Provide the [X, Y] coordinate of the cell's center where the given text is located.  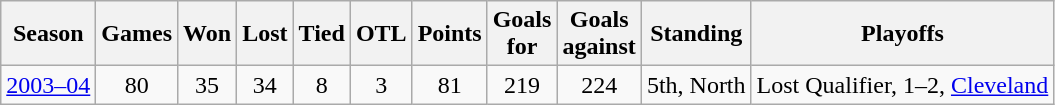
Goalsagainst [599, 34]
Lost Qualifier, 1–2, Cleveland [902, 85]
219 [522, 85]
Won [208, 34]
224 [599, 85]
35 [208, 85]
Standing [696, 34]
5th, North [696, 85]
OTL [381, 34]
Season [48, 34]
Goalsfor [522, 34]
Points [450, 34]
3 [381, 85]
Lost [265, 34]
2003–04 [48, 85]
Playoffs [902, 34]
34 [265, 85]
Tied [322, 34]
80 [137, 85]
8 [322, 85]
Games [137, 34]
81 [450, 85]
